Return the [X, Y] coordinate for the center point of the cell that contains the specified text.  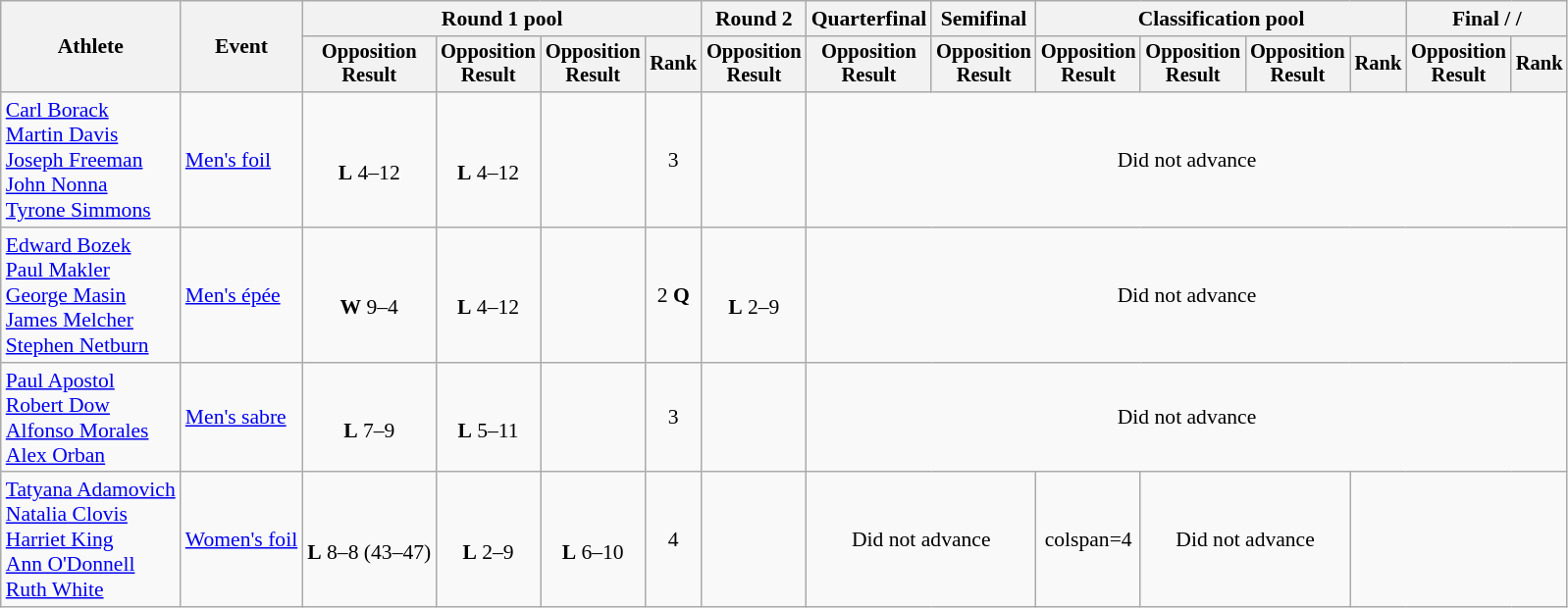
Athlete [90, 47]
Round 1 pool [502, 19]
Semifinal [983, 19]
Classification pool [1221, 19]
Event [241, 47]
Men's épée [241, 295]
Carl BorackMartin DavisJoseph FreemanJohn NonnaTyrone Simmons [90, 160]
4 [673, 540]
Quarterfinal [869, 19]
Edward BozekPaul MaklerGeorge MasinJames MelcherStephen Netburn [90, 295]
Paul ApostolRobert DowAlfonso MoralesAlex Orban [90, 418]
L 5–11 [489, 418]
L 7–9 [369, 418]
Men's foil [241, 160]
Men's sabre [241, 418]
2 Q [673, 295]
colspan=4 [1089, 540]
L 8–8 (43–47) [369, 540]
Tatyana AdamovichNatalia ClovisHarriet KingAnn O'DonnellRuth White [90, 540]
W 9–4 [369, 295]
Final / / [1487, 19]
Round 2 [754, 19]
Women's foil [241, 540]
L 6–10 [593, 540]
